Provide the (X, Y) coordinate of the cell's center where the given text is located.  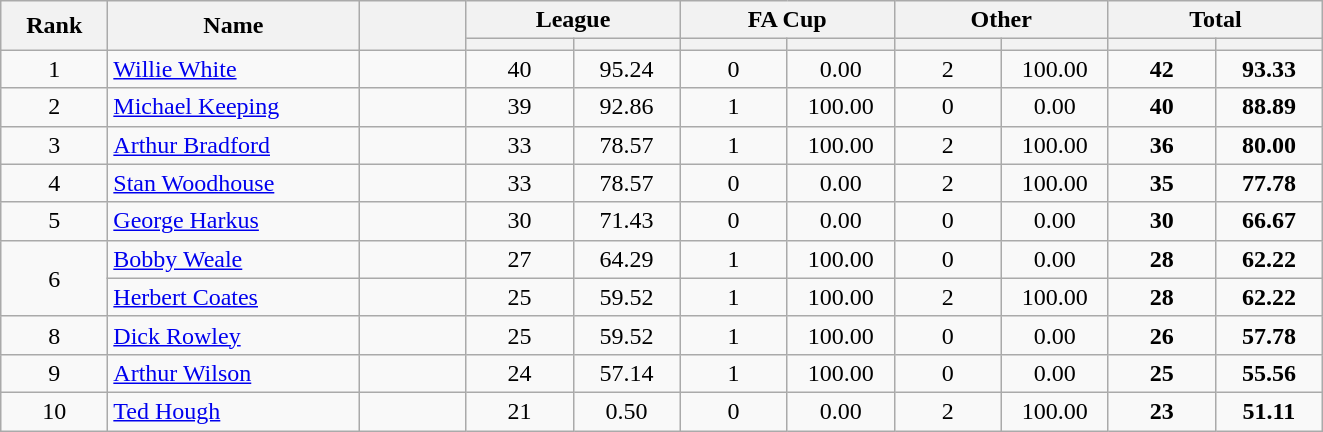
57.78 (1268, 335)
39 (520, 107)
8 (54, 335)
FA Cup (787, 20)
Name (234, 26)
26 (1162, 335)
Rank (54, 26)
Michael Keeping (234, 107)
Stan Woodhouse (234, 183)
66.67 (1268, 221)
Willie White (234, 69)
Ted Hough (234, 411)
64.29 (626, 259)
Bobby Weale (234, 259)
36 (1162, 145)
Total (1215, 20)
35 (1162, 183)
21 (520, 411)
Arthur Bradford (234, 145)
3 (54, 145)
Arthur Wilson (234, 373)
51.11 (1268, 411)
6 (54, 278)
92.86 (626, 107)
Dick Rowley (234, 335)
95.24 (626, 69)
24 (520, 373)
George Harkus (234, 221)
77.78 (1268, 183)
57.14 (626, 373)
Herbert Coates (234, 297)
9 (54, 373)
71.43 (626, 221)
55.56 (1268, 373)
80.00 (1268, 145)
88.89 (1268, 107)
5 (54, 221)
23 (1162, 411)
42 (1162, 69)
League (573, 20)
27 (520, 259)
0.50 (626, 411)
Other (1001, 20)
4 (54, 183)
93.33 (1268, 69)
10 (54, 411)
